Detect which cell encompasses the target text, then output its (X, Y) center coordinate. 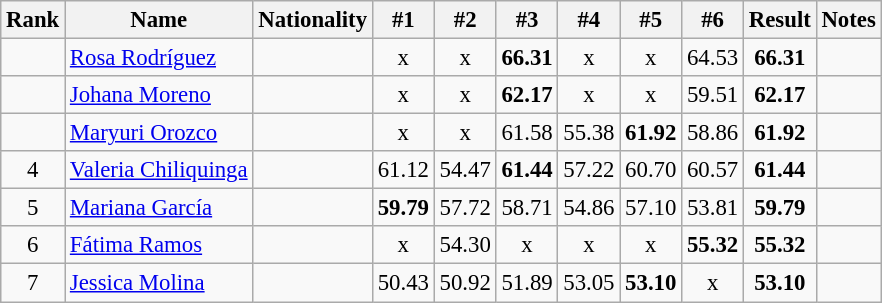
60.57 (713, 170)
#4 (589, 20)
#2 (465, 20)
55.38 (589, 133)
Name (159, 20)
Result (780, 20)
57.72 (465, 208)
Fátima Ramos (159, 245)
60.70 (651, 170)
57.10 (651, 208)
4 (33, 170)
59.51 (713, 95)
58.71 (527, 208)
6 (33, 245)
50.92 (465, 283)
57.22 (589, 170)
54.30 (465, 245)
58.86 (713, 133)
#3 (527, 20)
Rank (33, 20)
54.86 (589, 208)
Maryuri Orozco (159, 133)
Rosa Rodríguez (159, 58)
#1 (403, 20)
53.05 (589, 283)
Valeria Chiliquinga (159, 170)
7 (33, 283)
61.12 (403, 170)
64.53 (713, 58)
#6 (713, 20)
Jessica Molina (159, 283)
50.43 (403, 283)
Notes (848, 20)
5 (33, 208)
51.89 (527, 283)
53.81 (713, 208)
54.47 (465, 170)
Johana Moreno (159, 95)
#5 (651, 20)
Nationality (312, 20)
61.58 (527, 133)
Mariana García (159, 208)
